Determine the (x, y) coordinate at the center of the cell enclosing the given text.  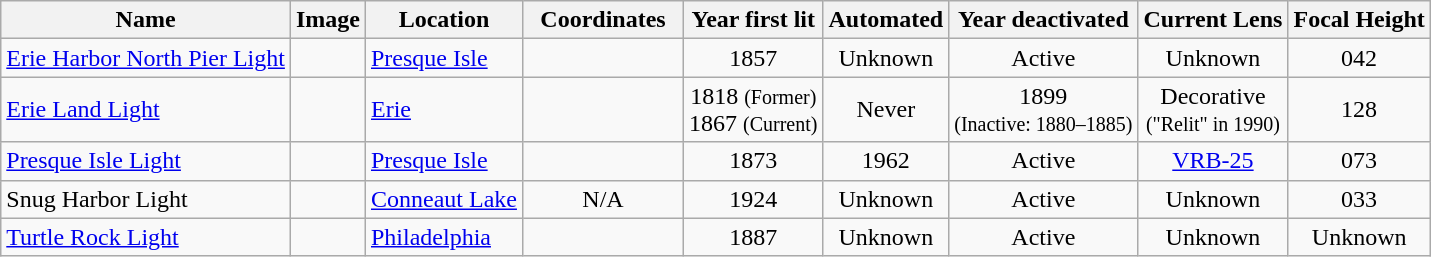
Philadelphia (444, 237)
Presque Isle Light (146, 161)
Decorative("Relit" in 1990) (1213, 110)
Automated (886, 20)
1857 (754, 58)
Current Lens (1213, 20)
Coordinates (602, 20)
1962 (886, 161)
Turtle Rock Light (146, 237)
Year deactivated (1044, 20)
1924 (754, 199)
1818 (Former)1867 (Current) (754, 110)
Snug Harbor Light (146, 199)
Focal Height (1359, 20)
Conneaut Lake (444, 199)
1899(Inactive: 1880–1885) (1044, 110)
Name (146, 20)
073 (1359, 161)
VRB-25 (1213, 161)
Erie Harbor North Pier Light (146, 58)
Image (328, 20)
128 (1359, 110)
042 (1359, 58)
Erie (444, 110)
Erie Land Light (146, 110)
1887 (754, 237)
Year first lit (754, 20)
033 (1359, 199)
Never (886, 110)
1873 (754, 161)
N/A (602, 199)
Location (444, 20)
